From the cell containing the given text, extract its center point as (X, Y) coordinate. 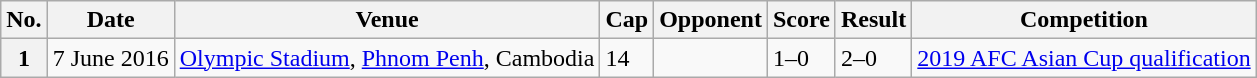
14 (627, 58)
Date (110, 20)
No. (24, 20)
1 (24, 58)
Opponent (711, 20)
Result (873, 20)
Cap (627, 20)
7 June 2016 (110, 58)
1–0 (801, 58)
Score (801, 20)
2019 AFC Asian Cup qualification (1084, 58)
2–0 (873, 58)
Venue (387, 20)
Olympic Stadium, Phnom Penh, Cambodia (387, 58)
Competition (1084, 20)
